Scan for the cell matching the given text and deliver its (x, y) coordinate at center. 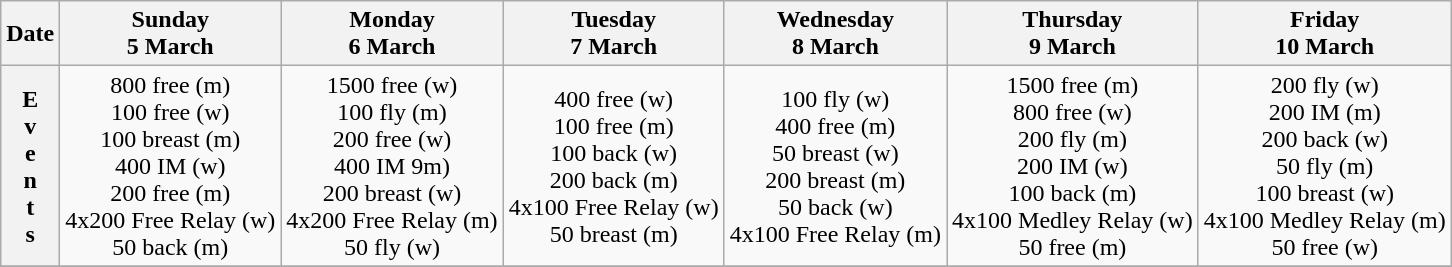
Thursday 9 March (1073, 34)
Monday 6 March (392, 34)
400 free (w) 100 free (m) 100 back (w) 200 back (m) 4x100 Free Relay (w) 50 breast (m) (614, 166)
E v e n t s (30, 166)
1500 free (m) 800 free (w) 200 fly (m) 200 IM (w) 100 back (m) 4x100 Medley Relay (w) 50 free (m) (1073, 166)
200 fly (w) 200 IM (m) 200 back (w) 50 fly (m) 100 breast (w) 4x100 Medley Relay (m) 50 free (w) (1324, 166)
Tuesday 7 March (614, 34)
Friday 10 March (1324, 34)
Date (30, 34)
800 free (m) 100 free (w) 100 breast (m) 400 IM (w) 200 free (m) 4x200 Free Relay (w) 50 back (m) (170, 166)
Wednesday 8 March (835, 34)
1500 free (w) 100 fly (m) 200 free (w) 400 IM 9m) 200 breast (w) 4x200 Free Relay (m) 50 fly (w) (392, 166)
Sunday 5 March (170, 34)
100 fly (w) 400 free (m) 50 breast (w) 200 breast (m) 50 back (w) 4x100 Free Relay (m) (835, 166)
